Return [X, Y] of the center of cell containing provided text 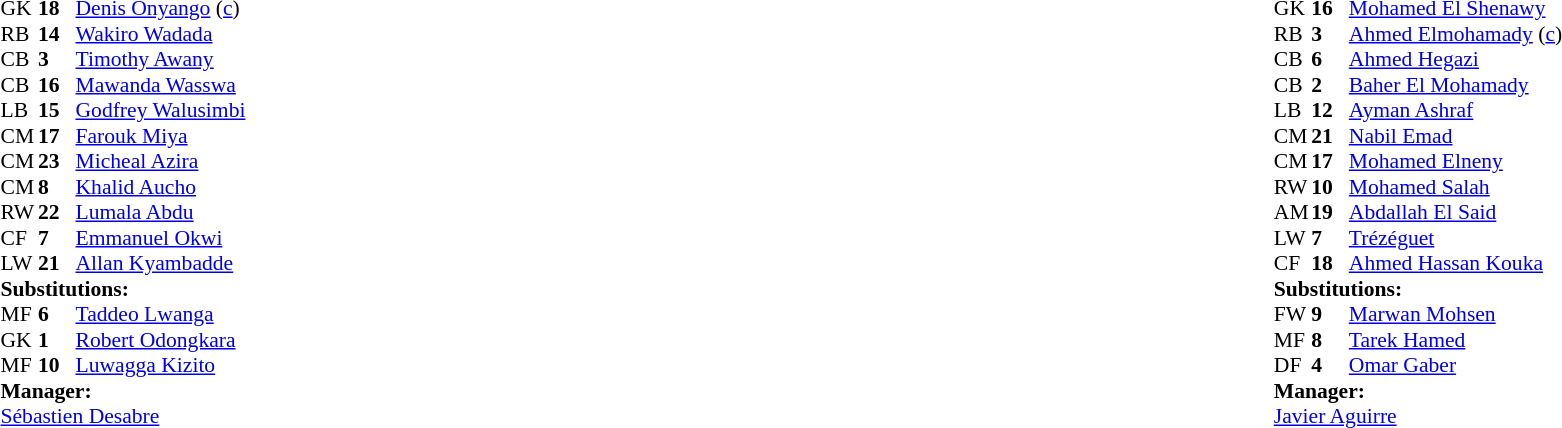
Ahmed Hassan Kouka [1456, 263]
Abdallah El Said [1456, 213]
DF [1293, 365]
Mawanda Wasswa [161, 85]
Luwagga Kizito [161, 365]
GK [19, 340]
Ayman Ashraf [1456, 111]
Robert Odongkara [161, 340]
Mohamed Elneny [1456, 161]
Ahmed Hegazi [1456, 59]
2 [1330, 85]
Godfrey Walusimbi [161, 111]
Mohamed Salah [1456, 187]
Baher El Mohamady [1456, 85]
23 [57, 161]
19 [1330, 213]
Marwan Mohsen [1456, 315]
Farouk Miya [161, 136]
FW [1293, 315]
Taddeo Lwanga [161, 315]
Emmanuel Okwi [161, 238]
Nabil Emad [1456, 136]
14 [57, 34]
9 [1330, 315]
Lumala Abdu [161, 213]
Micheal Azira [161, 161]
16 [57, 85]
Trézéguet [1456, 238]
Tarek Hamed [1456, 340]
22 [57, 213]
12 [1330, 111]
15 [57, 111]
4 [1330, 365]
Omar Gaber [1456, 365]
Ahmed Elmohamady (c) [1456, 34]
AM [1293, 213]
Allan Kyambadde [161, 263]
Khalid Aucho [161, 187]
18 [1330, 263]
Wakiro Wadada [161, 34]
1 [57, 340]
Timothy Awany [161, 59]
